Scan for the cell matching the given text and deliver its (x, y) coordinate at center. 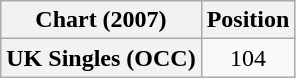
UK Singles (OCC) (101, 58)
Chart (2007) (101, 20)
104 (248, 58)
Position (248, 20)
